Search for the cell housing the specified text and yield its [x, y] center coordinate. 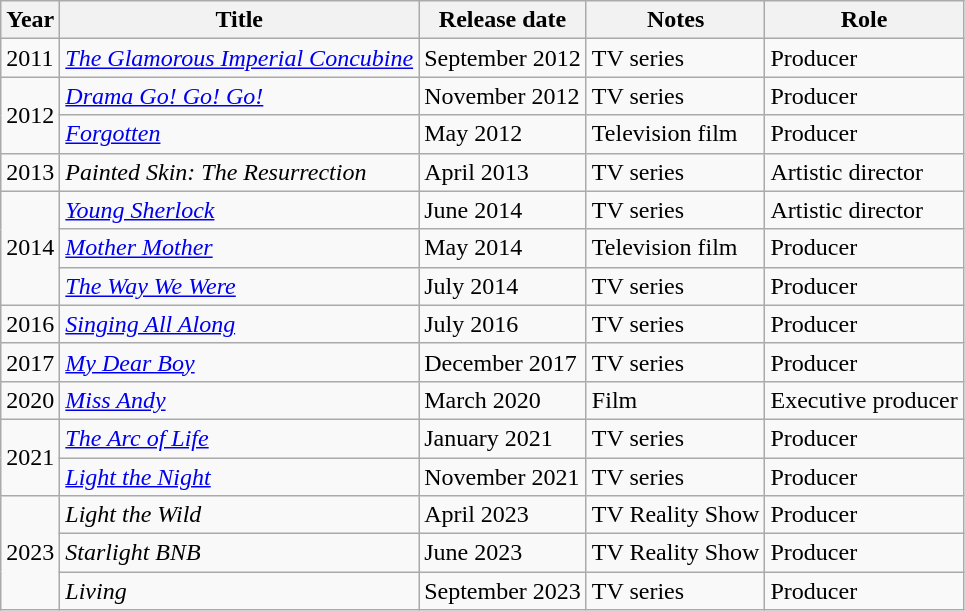
May 2012 [503, 134]
2016 [30, 324]
2021 [30, 457]
July 2016 [503, 324]
2020 [30, 400]
July 2014 [503, 286]
Title [240, 20]
November 2012 [503, 96]
Miss Andy [240, 400]
June 2023 [503, 553]
Executive producer [864, 400]
June 2014 [503, 210]
Notes [676, 20]
The Arc of Life [240, 438]
April 2023 [503, 515]
Light the Night [240, 477]
Film [676, 400]
Drama Go! Go! Go! [240, 96]
December 2017 [503, 362]
Release date [503, 20]
September 2023 [503, 591]
Role [864, 20]
Mother Mother [240, 248]
April 2013 [503, 172]
Living [240, 591]
January 2021 [503, 438]
Painted Skin: The Resurrection [240, 172]
Year [30, 20]
2012 [30, 115]
2017 [30, 362]
Starlight BNB [240, 553]
My Dear Boy [240, 362]
Light the Wild [240, 515]
Young Sherlock [240, 210]
2013 [30, 172]
2023 [30, 553]
The Way We Were [240, 286]
2014 [30, 248]
September 2012 [503, 58]
May 2014 [503, 248]
Forgotten [240, 134]
November 2021 [503, 477]
The Glamorous Imperial Concubine [240, 58]
Singing All Along [240, 324]
2011 [30, 58]
March 2020 [503, 400]
